Extract the (X, Y) coordinate from the center of the cell holding the provided text.  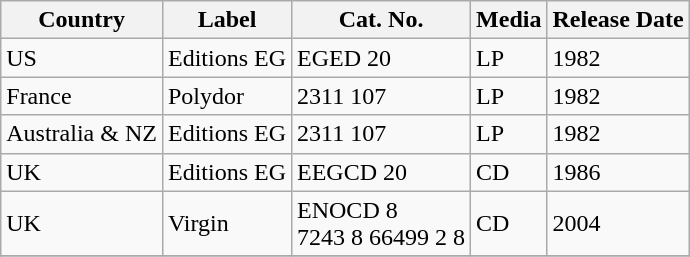
Cat. No. (382, 20)
Polydor (226, 96)
Media (509, 20)
Country (82, 20)
ENOCD 87243 8 66499 2 8 (382, 224)
Label (226, 20)
2004 (618, 224)
EGED 20 (382, 58)
France (82, 96)
Release Date (618, 20)
1986 (618, 172)
EEGCD 20 (382, 172)
US (82, 58)
Virgin (226, 224)
Australia & NZ (82, 134)
